From the cell containing the given text, extract its center point as [X, Y] coordinate. 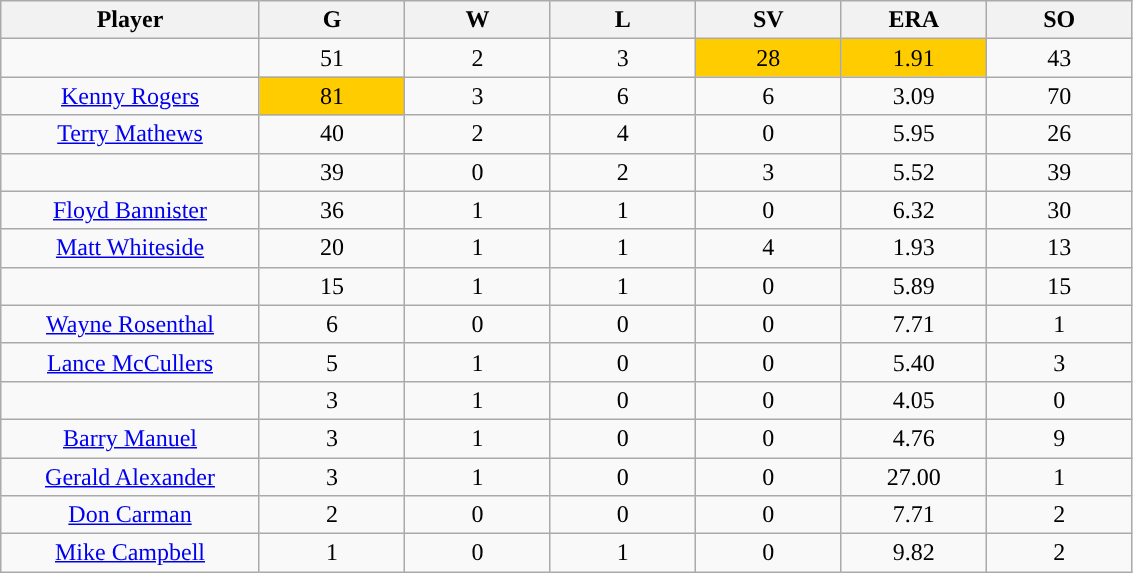
6.32 [914, 210]
Gerald Alexander [130, 477]
SO [1058, 20]
1.93 [914, 248]
5.52 [914, 172]
5.89 [914, 286]
SV [768, 20]
26 [1058, 134]
ERA [914, 20]
27.00 [914, 477]
L [622, 20]
20 [332, 248]
5.95 [914, 134]
4.76 [914, 438]
G [332, 20]
Barry Manuel [130, 438]
40 [332, 134]
4.05 [914, 400]
1.91 [914, 58]
9 [1058, 438]
Wayne Rosenthal [130, 324]
Terry Mathews [130, 134]
28 [768, 58]
9.82 [914, 553]
30 [1058, 210]
Kenny Rogers [130, 96]
13 [1058, 248]
51 [332, 58]
Player [130, 20]
Floyd Bannister [130, 210]
3.09 [914, 96]
Lance McCullers [130, 362]
5.40 [914, 362]
Don Carman [130, 515]
Matt Whiteside [130, 248]
5 [332, 362]
70 [1058, 96]
43 [1058, 58]
W [478, 20]
Mike Campbell [130, 553]
81 [332, 96]
36 [332, 210]
